Locate the cell with the specified text and output its [x, y] center coordinate. 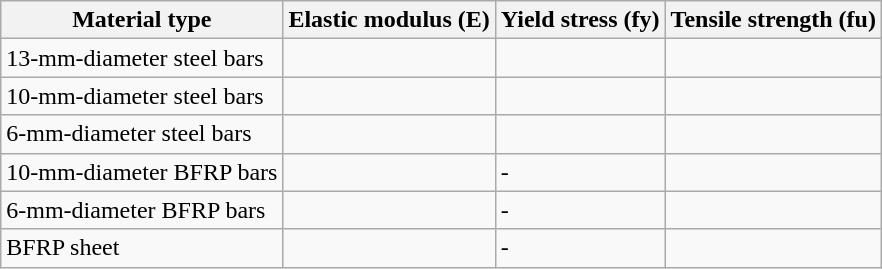
Yield stress (fy) [580, 20]
13-mm-diameter steel bars [142, 58]
Material type [142, 20]
Tensile strength (fu) [773, 20]
Elastic modulus (E) [389, 20]
6-mm-diameter steel bars [142, 134]
BFRP sheet [142, 248]
10-mm-diameter BFRP bars [142, 172]
10-mm-diameter steel bars [142, 96]
6-mm-diameter BFRP bars [142, 210]
